Detect which cell encompasses the target text, then output its (x, y) center coordinate. 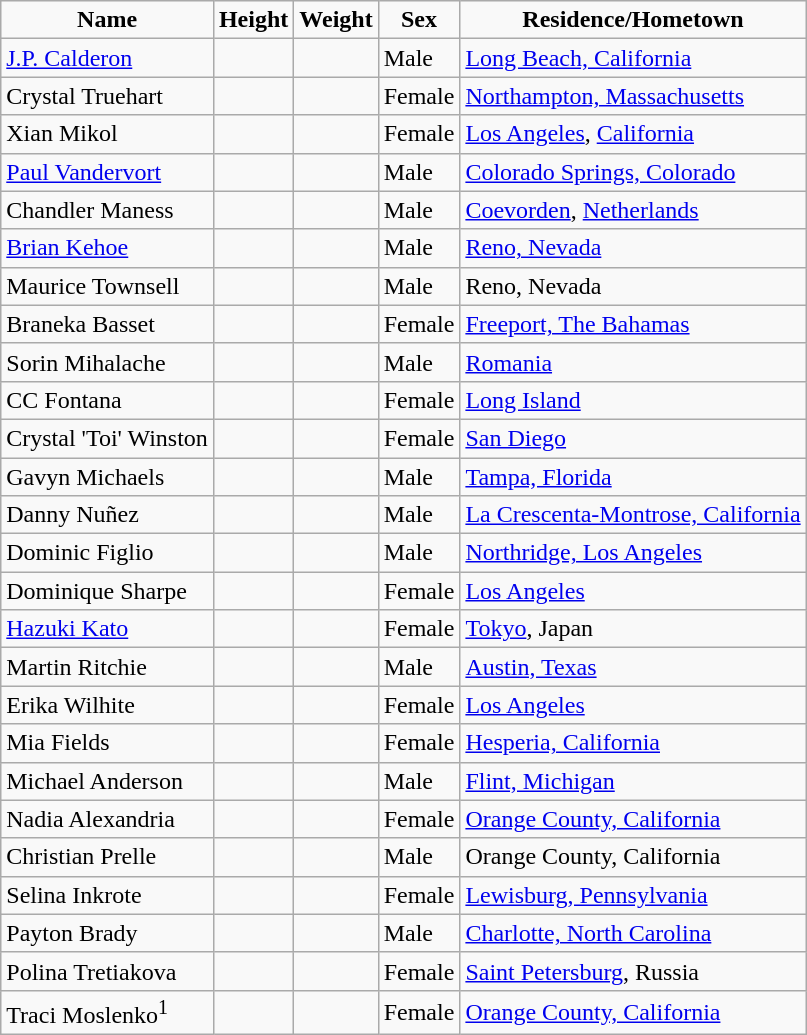
Christian Prelle (108, 857)
Sorin Mihalache (108, 362)
Mia Fields (108, 743)
Martin Ritchie (108, 667)
Colorado Springs, Colorado (633, 172)
Polina Tretiakova (108, 971)
Selina Inkrote (108, 895)
Xian Mikol (108, 134)
Danny Nuñez (108, 515)
Northampton, Massachusetts (633, 96)
Coevorden, Netherlands (633, 210)
San Diego (633, 438)
Dominic Figlio (108, 553)
Paul Vandervort (108, 172)
Braneka Basset (108, 324)
Tampa, Florida (633, 477)
Long Island (633, 400)
Northridge, Los Angeles (633, 553)
Erika Wilhite (108, 705)
Hesperia, California (633, 743)
Austin, Texas (633, 667)
Crystal Truehart (108, 96)
Lewisburg, Pennsylvania (633, 895)
J.P. Calderon (108, 58)
Crystal 'Toi' Winston (108, 438)
Gavyn Michaels (108, 477)
Los Angeles, California (633, 134)
Name (108, 20)
Residence/Hometown (633, 20)
Weight (336, 20)
Sex (419, 20)
Saint Petersburg, Russia (633, 971)
Hazuki Kato (108, 629)
Flint, Michigan (633, 781)
Charlotte, North Carolina (633, 933)
Height (253, 20)
Long Beach, California (633, 58)
Payton Brady (108, 933)
Michael Anderson (108, 781)
Romania (633, 362)
Nadia Alexandria (108, 819)
Tokyo, Japan (633, 629)
Dominique Sharpe (108, 591)
Traci Moslenko1 (108, 1012)
Brian Kehoe (108, 248)
Maurice Townsell (108, 286)
CC Fontana (108, 400)
Freeport, The Bahamas (633, 324)
Chandler Maness (108, 210)
La Crescenta-Montrose, California (633, 515)
